Determine the [x, y] coordinate at the center of the cell enclosing the given text.  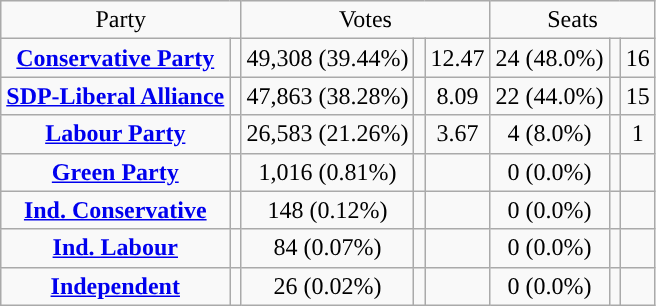
Independent [116, 286]
49,308 (39.44%) [328, 58]
26 (0.02%) [328, 286]
Party [121, 20]
Ind. Labour [116, 248]
1,016 (0.81%) [328, 172]
Votes [366, 20]
Labour Party [116, 134]
26,583 (21.26%) [328, 134]
15 [638, 96]
3.67 [458, 134]
47,863 (38.28%) [328, 96]
4 (8.0%) [550, 134]
Green Party [116, 172]
8.09 [458, 96]
24 (48.0%) [550, 58]
1 [638, 134]
Conservative Party [116, 58]
22 (44.0%) [550, 96]
12.47 [458, 58]
148 (0.12%) [328, 210]
Seats [572, 20]
Ind. Conservative [116, 210]
SDP-Liberal Alliance [116, 96]
84 (0.07%) [328, 248]
16 [638, 58]
